Extract the (X, Y) coordinate from the center of the cell holding the provided text.  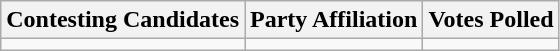
Contesting Candidates (123, 20)
Party Affiliation (334, 20)
Votes Polled (491, 20)
